Scan for the cell matching the given text and deliver its [X, Y] coordinate at center. 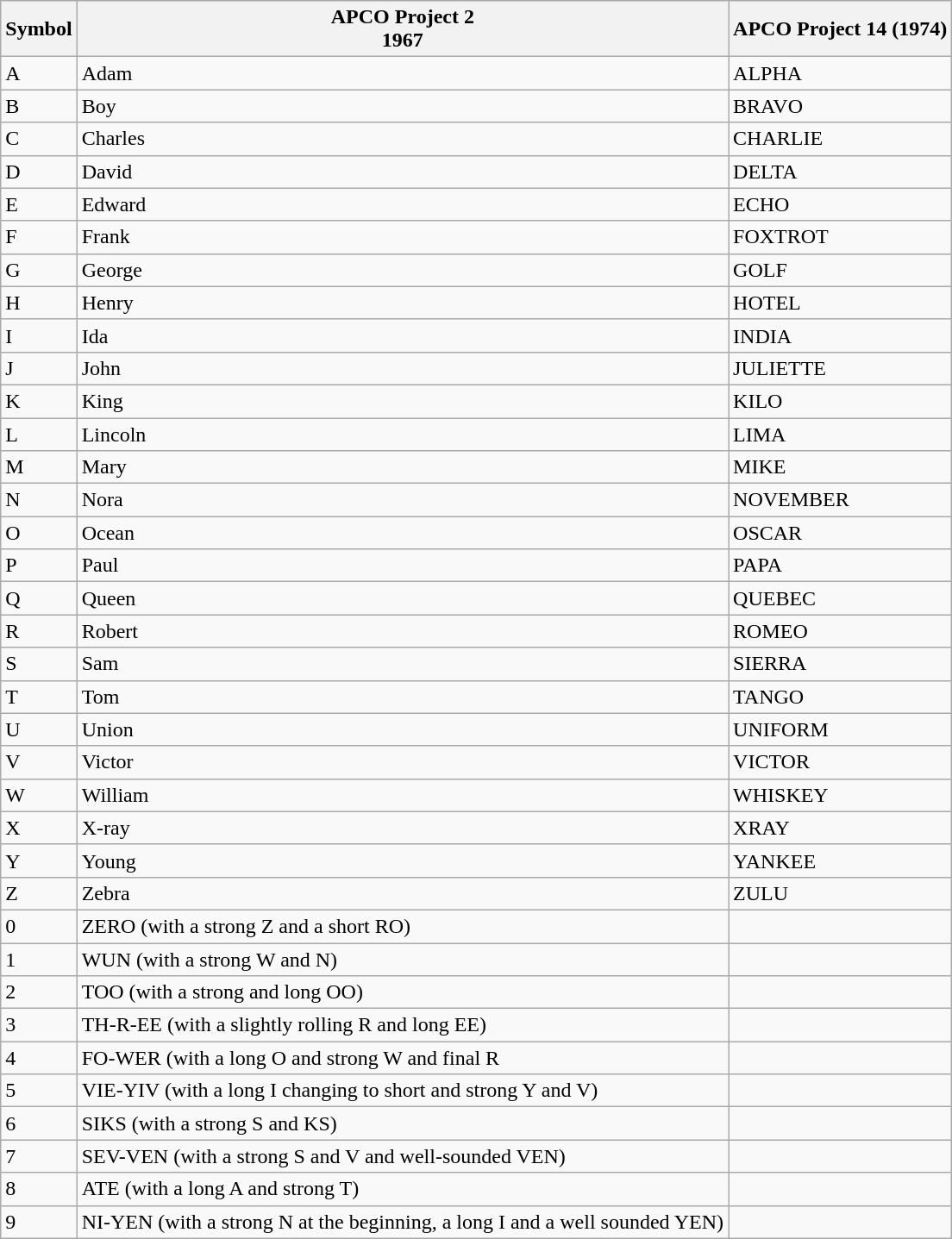
XRAY [840, 828]
G [39, 270]
2 [39, 992]
0 [39, 926]
Young [402, 860]
E [39, 204]
Adam [402, 73]
Boy [402, 106]
I [39, 335]
DELTA [840, 172]
QUEBEC [840, 598]
David [402, 172]
APCO Project 14 (1974) [840, 29]
MIKE [840, 467]
King [402, 401]
WHISKEY [840, 795]
5 [39, 1091]
OSCAR [840, 533]
9 [39, 1222]
Q [39, 598]
Sam [402, 664]
Ocean [402, 533]
ZERO (with a strong Z and a short RO) [402, 926]
Frank [402, 237]
U [39, 729]
7 [39, 1156]
6 [39, 1123]
SEV-VEN (with a strong S and V and well-sounded VEN) [402, 1156]
S [39, 664]
VIE-YIV (with a long I changing to short and strong Y and V) [402, 1091]
M [39, 467]
F [39, 237]
ECHO [840, 204]
Z [39, 893]
APCO Project 21967 [402, 29]
BRAVO [840, 106]
4 [39, 1058]
LIMA [840, 434]
FOXTROT [840, 237]
L [39, 434]
INDIA [840, 335]
8 [39, 1189]
H [39, 303]
W [39, 795]
R [39, 631]
SIKS (with a strong S and KS) [402, 1123]
C [39, 139]
KILO [840, 401]
D [39, 172]
O [39, 533]
JULIETTE [840, 368]
CHARLIE [840, 139]
ROMEO [840, 631]
3 [39, 1025]
Victor [402, 762]
B [39, 106]
X [39, 828]
T [39, 697]
Lincoln [402, 434]
FO-WER (with a long O and strong W and final R [402, 1058]
ALPHA [840, 73]
Nora [402, 500]
Robert [402, 631]
VICTOR [840, 762]
UNIFORM [840, 729]
X-ray [402, 828]
TH-R-EE (with a slightly rolling R and long EE) [402, 1025]
N [39, 500]
J [39, 368]
1 [39, 960]
Zebra [402, 893]
NOVEMBER [840, 500]
ZULU [840, 893]
A [39, 73]
Union [402, 729]
Tom [402, 697]
Y [39, 860]
YANKEE [840, 860]
NI-YEN (with a strong N at the beginning, a long I and a well sounded YEN) [402, 1222]
Paul [402, 566]
GOLF [840, 270]
Henry [402, 303]
Mary [402, 467]
P [39, 566]
ATE (with a long A and strong T) [402, 1189]
Charles [402, 139]
SIERRA [840, 664]
PAPA [840, 566]
John [402, 368]
Ida [402, 335]
William [402, 795]
TANGO [840, 697]
Edward [402, 204]
TOO (with a strong and long OO) [402, 992]
WUN (with a strong W and N) [402, 960]
Symbol [39, 29]
HOTEL [840, 303]
Queen [402, 598]
George [402, 270]
V [39, 762]
K [39, 401]
